Return the [X, Y] coordinate for the center point of the cell that contains the specified text.  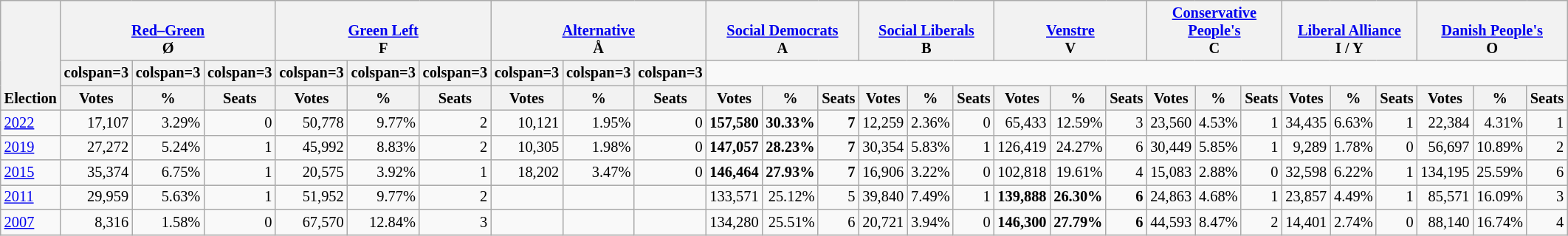
3.22% [930, 173]
3.92% [384, 173]
39,840 [883, 197]
27,272 [96, 147]
85,571 [1445, 197]
5 [839, 197]
2.36% [930, 122]
88,140 [1445, 222]
14,401 [1306, 222]
20,721 [883, 222]
102,818 [1022, 173]
1.58% [168, 222]
Red–GreenØ [168, 30]
2022 [31, 122]
12.84% [384, 222]
7.49% [930, 197]
12.59% [1078, 122]
67,570 [312, 222]
16,906 [883, 173]
24.27% [1078, 147]
56,697 [1445, 147]
23,560 [1171, 122]
30.33% [790, 122]
34,435 [1306, 122]
VenstreV [1070, 30]
25.51% [790, 222]
8.47% [1218, 222]
1.78% [1353, 147]
2.88% [1218, 173]
3.47% [598, 173]
4.53% [1218, 122]
Social LiberalsB [926, 30]
157,580 [735, 122]
Conservative People'sC [1214, 30]
25.59% [1500, 173]
12,259 [883, 122]
26.30% [1078, 197]
Green LeftF [383, 30]
15,083 [1171, 173]
4.31% [1500, 122]
Liberal AllianceI / Y [1349, 30]
6.22% [1353, 173]
3.94% [930, 222]
2.74% [1353, 222]
134,195 [1445, 173]
5.85% [1218, 147]
27.79% [1078, 222]
4.68% [1218, 197]
8,316 [96, 222]
146,300 [1022, 222]
6.63% [1353, 122]
18,202 [527, 173]
Election [31, 55]
28.23% [790, 147]
126,419 [1022, 147]
16.74% [1500, 222]
133,571 [735, 197]
16.09% [1500, 197]
5.83% [930, 147]
23,857 [1306, 197]
19.61% [1078, 173]
10,121 [527, 122]
5.24% [168, 147]
10,305 [527, 147]
8.83% [384, 147]
65,433 [1022, 122]
24,863 [1171, 197]
44,593 [1171, 222]
2015 [31, 173]
4.49% [1353, 197]
30,354 [883, 147]
10.89% [1500, 147]
35,374 [96, 173]
51,952 [312, 197]
2019 [31, 147]
25.12% [790, 197]
22,384 [1445, 122]
147,057 [735, 147]
1.98% [598, 147]
2007 [31, 222]
27.93% [790, 173]
20,575 [312, 173]
32,598 [1306, 173]
Danish People'sO [1491, 30]
6.75% [168, 173]
139,888 [1022, 197]
9,289 [1306, 147]
17,107 [96, 122]
AlternativeÅ [599, 30]
50,778 [312, 122]
45,992 [312, 147]
30,449 [1171, 147]
5.63% [168, 197]
146,464 [735, 173]
3.29% [168, 122]
2011 [31, 197]
Social DemocratsA [783, 30]
29,959 [96, 197]
1.95% [598, 122]
134,280 [735, 222]
